Return (x, y) of the center of cell containing provided text 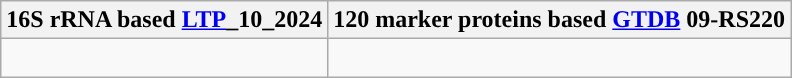
16S rRNA based LTP_10_2024 (164, 20)
120 marker proteins based GTDB 09-RS220 (560, 20)
